Return (x, y) of the center of cell containing provided text 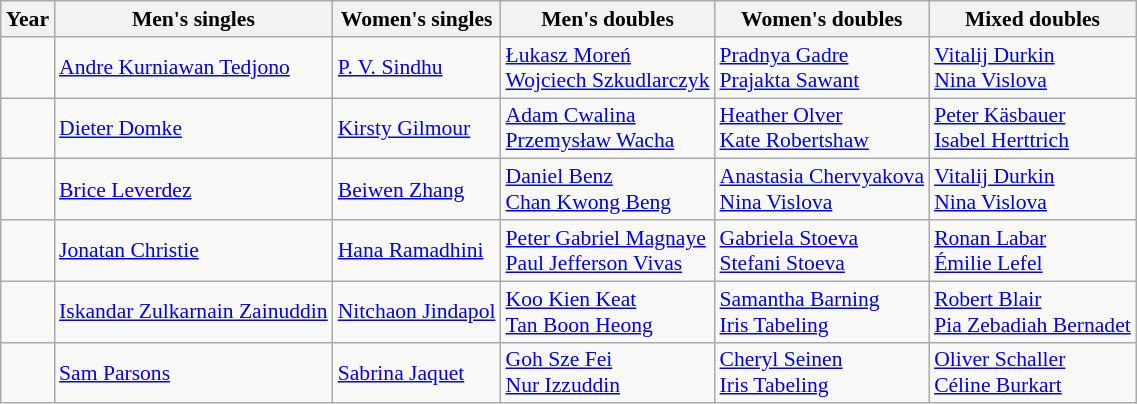
Samantha Barning Iris Tabeling (822, 312)
Sam Parsons (194, 372)
Robert Blair Pia Zebadiah Bernadet (1032, 312)
Adam Cwalina Przemysław Wacha (608, 128)
Kirsty Gilmour (417, 128)
Peter Käsbauer Isabel Herttrich (1032, 128)
Dieter Domke (194, 128)
Mixed doubles (1032, 19)
Ronan Labar Émilie Lefel (1032, 250)
Daniel Benz Chan Kwong Beng (608, 190)
P. V. Sindhu (417, 68)
Nitchaon Jindapol (417, 312)
Heather Olver Kate Robertshaw (822, 128)
Brice Leverdez (194, 190)
Oliver Schaller Céline Burkart (1032, 372)
Women's singles (417, 19)
Gabriela Stoeva Stefani Stoeva (822, 250)
Women's doubles (822, 19)
Cheryl Seinen Iris Tabeling (822, 372)
Andre Kurniawan Tedjono (194, 68)
Pradnya Gadre Prajakta Sawant (822, 68)
Iskandar Zulkarnain Zainuddin (194, 312)
Men's singles (194, 19)
Łukasz Moreń Wojciech Szkudlarczyk (608, 68)
Goh Sze Fei Nur Izzuddin (608, 372)
Anastasia Chervyakova Nina Vislova (822, 190)
Beiwen Zhang (417, 190)
Year (28, 19)
Men's doubles (608, 19)
Koo Kien Keat Tan Boon Heong (608, 312)
Sabrina Jaquet (417, 372)
Jonatan Christie (194, 250)
Peter Gabriel Magnaye Paul Jefferson Vivas (608, 250)
Hana Ramadhini (417, 250)
